Search for the cell housing the specified text and yield its [x, y] center coordinate. 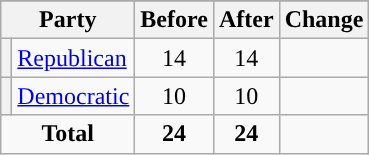
Republican [74, 58]
Before [174, 20]
Democratic [74, 96]
Change [324, 20]
Party [68, 20]
Total [68, 134]
After [246, 20]
